Output the [X, Y] coordinate of the center of the cell containing the given text.  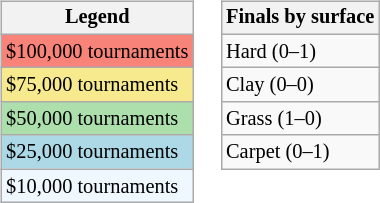
Grass (1–0) [300, 119]
Hard (0–1) [300, 51]
$10,000 tournaments [97, 186]
Legend [97, 18]
Finals by surface [300, 18]
$100,000 tournaments [97, 51]
$50,000 tournaments [97, 119]
Clay (0–0) [300, 85]
$25,000 tournaments [97, 152]
$75,000 tournaments [97, 85]
Carpet (0–1) [300, 152]
